Return [x, y] of the center of cell containing provided text 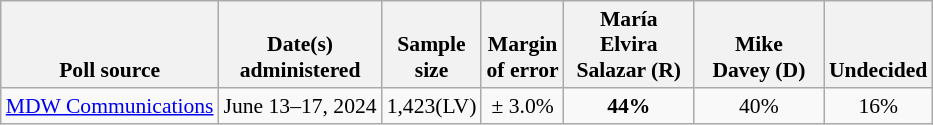
MikeDavey (D) [759, 44]
Samplesize [432, 44]
Undecided [878, 44]
16% [878, 106]
María ElviraSalazar (R) [629, 44]
40% [759, 106]
June 13–17, 2024 [300, 106]
1,423(LV) [432, 106]
44% [629, 106]
Poll source [110, 44]
Marginof error [522, 44]
MDW Communications [110, 106]
± 3.0% [522, 106]
Date(s)administered [300, 44]
